Search for the cell housing the specified text and yield its [X, Y] center coordinate. 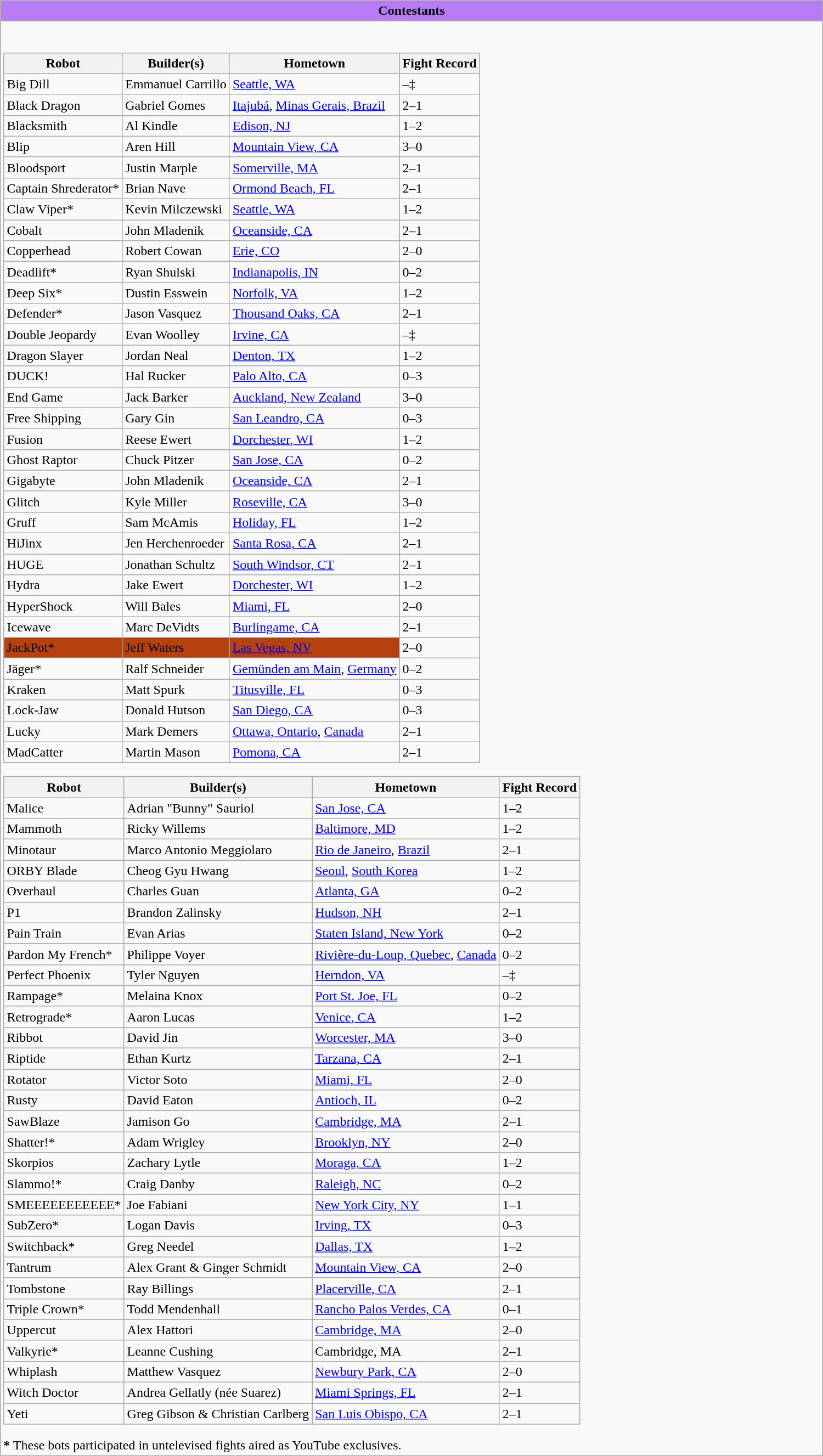
Tarzana, CA [406, 1059]
Todd Mendenhall [218, 1309]
Deep Six* [63, 293]
Titusville, FL [314, 690]
Valkyrie* [64, 1351]
Baltimore, MD [406, 829]
Indianapolis, IN [314, 272]
Erie, CO [314, 251]
Pardon My French* [64, 954]
Sam McAmis [176, 522]
Port St. Joe, FL [406, 996]
Venice, CA [406, 1017]
Irvine, CA [314, 335]
Marco Antonio Meggiolaro [218, 850]
Contestants [411, 11]
Staten Island, New York [406, 933]
Brooklyn, NY [406, 1142]
Ormond Beach, FL [314, 188]
Jack Barker [176, 397]
Jen Herchenroeder [176, 544]
Ethan Kurtz [218, 1059]
Shatter!* [64, 1142]
Herndon, VA [406, 975]
HyperShock [63, 606]
Ralf Schneider [176, 669]
Santa Rosa, CA [314, 544]
Andrea Gellatly (née Suarez) [218, 1393]
Pomona, CA [314, 752]
Kyle Miller [176, 501]
Melaina Knox [218, 996]
Dragon Slayer [63, 355]
Kevin Milczewski [176, 210]
Evan Woolley [176, 335]
Irving, TX [406, 1226]
Cheog Gyu Hwang [218, 871]
ORBY Blade [64, 871]
Logan Davis [218, 1226]
Norfolk, VA [314, 293]
Leanne Cushing [218, 1351]
Gruff [63, 522]
Malice [64, 808]
Martin Mason [176, 752]
Hudson, NH [406, 912]
Retrograde* [64, 1017]
Gabriel Gomes [176, 105]
Dustin Esswein [176, 293]
Ribbot [64, 1037]
Lucky [63, 731]
Minotaur [64, 850]
Rancho Palos Verdes, CA [406, 1309]
Jäger* [63, 669]
Greg Needel [218, 1246]
David Eaton [218, 1101]
1–1 [539, 1205]
Justin Marple [176, 167]
Will Bales [176, 606]
Whiplash [64, 1372]
San Diego, CA [314, 710]
Perfect Phoenix [64, 975]
Rampage* [64, 996]
Alex Grant & Ginger Schmidt [218, 1267]
Uppercut [64, 1330]
Las Vegas, NV [314, 648]
David Jin [218, 1037]
Reese Ewert [176, 439]
Aren Hill [176, 146]
Worcester, MA [406, 1037]
Switchback* [64, 1246]
Riptide [64, 1059]
Brian Nave [176, 188]
Rio de Janeiro, Brazil [406, 850]
Hydra [63, 585]
Claw Viper* [63, 210]
Double Jeopardy [63, 335]
Marc DeVidts [176, 627]
Ricky Willems [218, 829]
Jason Vasquez [176, 314]
Ryan Shulski [176, 272]
Matt Spurk [176, 690]
Defender* [63, 314]
Craig Danby [218, 1184]
Miami Springs, FL [406, 1393]
Pain Train [64, 933]
Blacksmith [63, 126]
Auckland, New Zealand [314, 397]
Tyler Nguyen [218, 975]
Joe Fabiani [218, 1205]
Gemünden am Main, Germany [314, 669]
Glitch [63, 501]
HUGE [63, 565]
San Leandro, CA [314, 418]
New York City, NY [406, 1205]
Alex Hattori [218, 1330]
Gigabyte [63, 481]
Blip [63, 146]
South Windsor, CT [314, 565]
Denton, TX [314, 355]
End Game [63, 397]
Brandon Zalinsky [218, 912]
Rusty [64, 1101]
Copperhead [63, 251]
Atlanta, GA [406, 891]
Witch Doctor [64, 1393]
Somerville, MA [314, 167]
Holiday, FL [314, 522]
Hal Rucker [176, 376]
San Luis Obispo, CA [406, 1414]
Ray Billings [218, 1288]
DUCK! [63, 376]
Icewave [63, 627]
Jeff Waters [176, 648]
Jake Ewert [176, 585]
Edison, NJ [314, 126]
Itajubá, Minas Gerais, Brazil [314, 105]
Jamison Go [218, 1121]
Mark Demers [176, 731]
Antioch, IL [406, 1101]
MadCatter [63, 752]
Placerville, CA [406, 1288]
Philippe Voyer [218, 954]
Rivière-du-Loup, Quebec, Canada [406, 954]
Chuck Pitzer [176, 460]
Greg Gibson & Christian Carlberg [218, 1414]
Black Dragon [63, 105]
HiJinx [63, 544]
Raleigh, NC [406, 1184]
Adrian "Bunny" Sauriol [218, 808]
Thousand Oaks, CA [314, 314]
Bloodsport [63, 167]
Gary Gin [176, 418]
Moraga, CA [406, 1163]
Aaron Lucas [218, 1017]
Overhaul [64, 891]
Victor Soto [218, 1080]
Cobalt [63, 230]
Roseville, CA [314, 501]
Mammoth [64, 829]
Ottawa, Ontario, Canada [314, 731]
Robert Cowan [176, 251]
Newbury Park, CA [406, 1372]
JackPot* [63, 648]
Donald Hutson [176, 710]
Matthew Vasquez [218, 1372]
Yeti [64, 1414]
Captain Shrederator* [63, 188]
Dallas, TX [406, 1246]
Tantrum [64, 1267]
Jordan Neal [176, 355]
Ghost Raptor [63, 460]
Deadlift* [63, 272]
Palo Alto, CA [314, 376]
Triple Crown* [64, 1309]
Kraken [63, 690]
Adam Wrigley [218, 1142]
Evan Arias [218, 933]
Big Dill [63, 84]
Lock-Jaw [63, 710]
0–1 [539, 1309]
SubZero* [64, 1226]
Slammo!* [64, 1184]
Zachary Lytle [218, 1163]
SMEEEEEEEEEEE* [64, 1205]
Emmanuel Carrillo [176, 84]
Al Kindle [176, 126]
Free Shipping [63, 418]
P1 [64, 912]
Rotator [64, 1080]
Charles Guan [218, 891]
Fusion [63, 439]
Tombstone [64, 1288]
SawBlaze [64, 1121]
Jonathan Schultz [176, 565]
Skorpios [64, 1163]
Burlingame, CA [314, 627]
Seoul, South Korea [406, 871]
